Return [X, Y] of the center of cell containing provided text 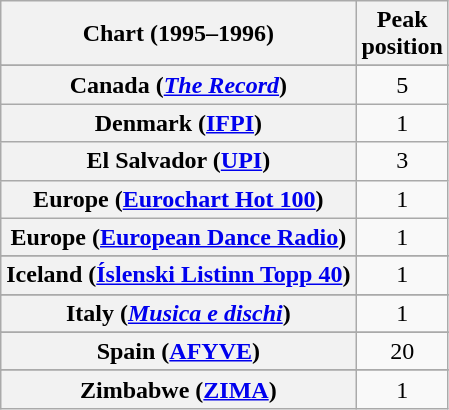
Spain (AFYVE) [178, 351]
3 [402, 161]
Iceland (Íslenski Listinn Topp 40) [178, 275]
5 [402, 85]
20 [402, 351]
El Salvador (UPI) [178, 161]
Europe (Eurochart Hot 100) [178, 199]
Europe (European Dance Radio) [178, 237]
Denmark (IFPI) [178, 123]
Chart (1995–1996) [178, 34]
Peakposition [402, 34]
Italy (Musica e dischi) [178, 313]
Canada (The Record) [178, 85]
Zimbabwe (ZIMA) [178, 389]
